Return the (x, y) coordinate for the center point of the cell that contains the specified text.  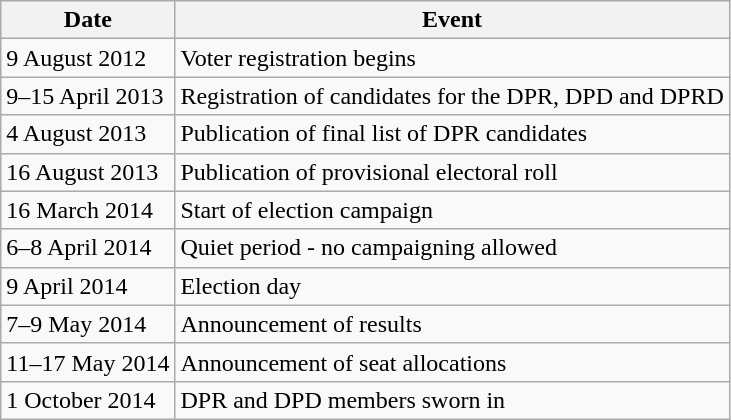
Start of election campaign (452, 210)
9 August 2012 (88, 58)
Announcement of results (452, 324)
Announcement of seat allocations (452, 362)
Registration of candidates for the DPR, DPD and DPRD (452, 96)
Publication of provisional electoral roll (452, 172)
DPR and DPD members sworn in (452, 400)
7–9 May 2014 (88, 324)
9–15 April 2013 (88, 96)
16 March 2014 (88, 210)
6–8 April 2014 (88, 248)
16 August 2013 (88, 172)
11–17 May 2014 (88, 362)
Election day (452, 286)
Quiet period - no campaigning allowed (452, 248)
Voter registration begins (452, 58)
9 April 2014 (88, 286)
Event (452, 20)
Publication of final list of DPR candidates (452, 134)
1 October 2014 (88, 400)
4 August 2013 (88, 134)
Date (88, 20)
